Detect which cell encompasses the target text, then output its (x, y) center coordinate. 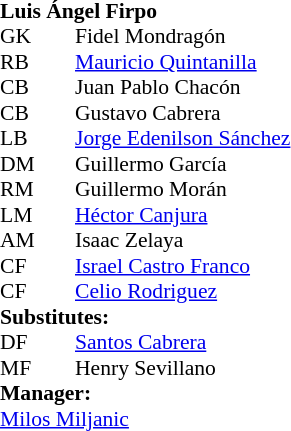
GK (19, 37)
Guillermo Morán (182, 189)
Manager: (145, 393)
Substitutes: (145, 317)
MF (19, 368)
AM (19, 241)
Israel Castro Franco (182, 266)
Henry Sevillano (182, 368)
Guillermo García (182, 164)
Fidel Mondragón (182, 37)
DF (19, 343)
Héctor Canjura (182, 215)
LM (19, 215)
Jorge Edenilson Sánchez (182, 139)
RB (19, 62)
RM (19, 189)
Celio Rodriguez (182, 291)
Mauricio Quintanilla (182, 62)
Isaac Zelaya (182, 241)
Juan Pablo Chacón (182, 87)
DM (19, 164)
LB (19, 139)
Gustavo Cabrera (182, 113)
Santos Cabrera (182, 343)
